Capture the cell that displays the provided text and extract its (X, Y) central coordinate. 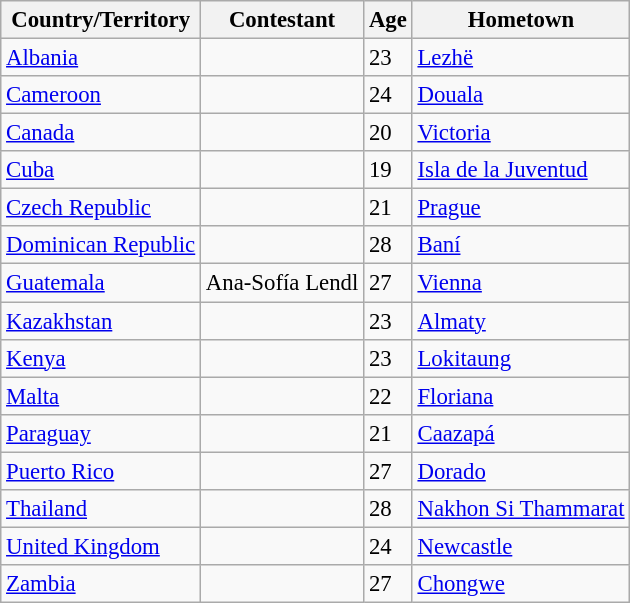
Puerto Rico (101, 471)
Hometown (521, 20)
Canada (101, 133)
United Kingdom (101, 546)
Albania (101, 58)
Lokitaung (521, 358)
Cameroon (101, 95)
Age (388, 20)
Dorado (521, 471)
Czech Republic (101, 208)
Lezhë (521, 58)
20 (388, 133)
Paraguay (101, 433)
Nakhon Si Thammarat (521, 509)
Contestant (282, 20)
19 (388, 170)
Prague (521, 208)
Malta (101, 396)
Baní (521, 245)
Cuba (101, 170)
Kazakhstan (101, 321)
Thailand (101, 509)
Country/Territory (101, 20)
Dominican Republic (101, 245)
Newcastle (521, 546)
Ana-Sofía Lendl (282, 283)
Caazapá (521, 433)
Isla de la Juventud (521, 170)
Zambia (101, 584)
Victoria (521, 133)
Vienna (521, 283)
Guatemala (101, 283)
Douala (521, 95)
22 (388, 396)
Chongwe (521, 584)
Kenya (101, 358)
Floriana (521, 396)
Almaty (521, 321)
